Determine the (X, Y) coordinate at the center of the cell enclosing the given text.  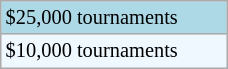
$10,000 tournaments (114, 51)
$25,000 tournaments (114, 17)
